For the text-containing cell, return its midpoint in (x, y) coordinate format. 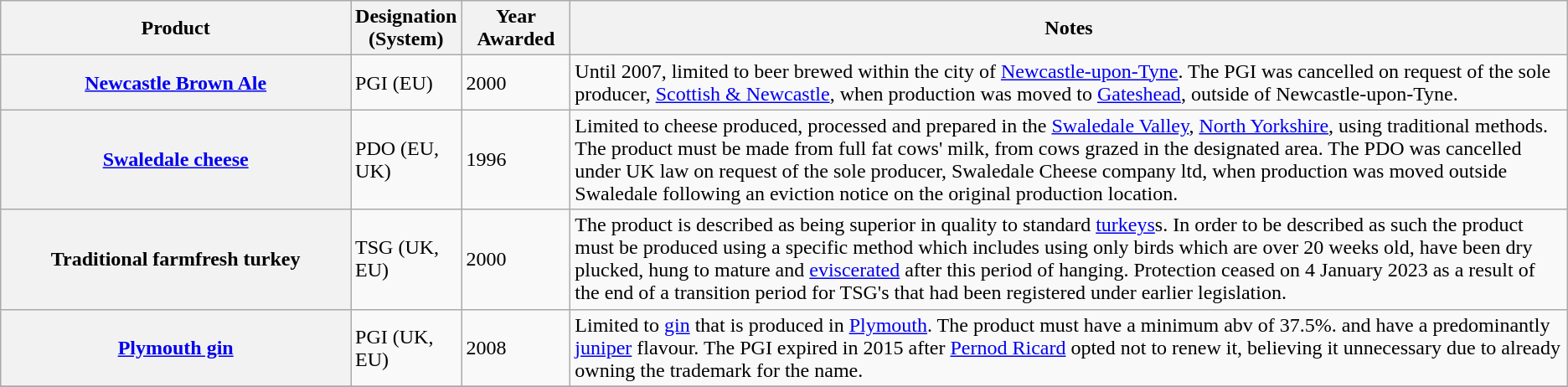
Plymouth gin (176, 348)
Traditional farmfresh turkey (176, 260)
PDO (EU, UK) (406, 159)
PGI (UK, EU) (406, 348)
TSG (UK, EU) (406, 260)
Newcastle Brown Ale (176, 82)
PGI (EU) (406, 82)
Product (176, 28)
Year Awarded (516, 28)
2008 (516, 348)
Swaledale cheese (176, 159)
Notes (1069, 28)
1996 (516, 159)
Designation (System) (406, 28)
